Pinpoint the cell where the given text exists, returning its [x, y] midpoint coordinate. 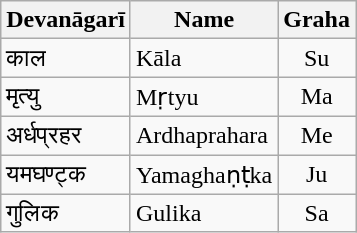
Mṛtyu [204, 97]
Ju [317, 174]
अर्धप्रहर [66, 135]
यमघण्ट्क [66, 174]
काल [66, 58]
मृत्यु [66, 97]
Sa [317, 213]
Su [317, 58]
Graha [317, 20]
Name [204, 20]
Yamaghaṇṭka [204, 174]
गुलिक [66, 213]
Ardhaprahara [204, 135]
Kāla [204, 58]
Ma [317, 97]
Devanāgarī [66, 20]
Gulika [204, 213]
Me [317, 135]
